Scan for the cell matching the given text and deliver its [x, y] coordinate at center. 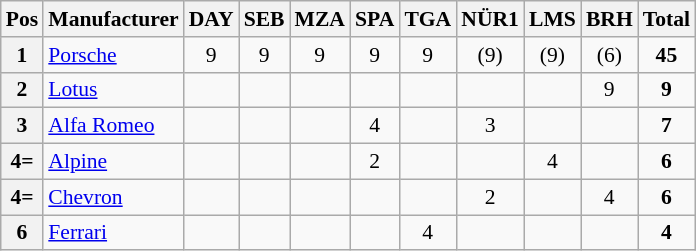
(6) [610, 55]
45 [666, 55]
Manufacturer [113, 19]
7 [666, 126]
Alfa Romeo [113, 126]
Alpine [113, 162]
Ferrari [113, 233]
Porsche [113, 55]
SPA [374, 19]
Pos [22, 19]
BRH [610, 19]
NÜR1 [490, 19]
Total [666, 19]
Chevron [113, 197]
1 [22, 55]
LMS [552, 19]
SEB [264, 19]
TGA [428, 19]
Lotus [113, 90]
MZA [320, 19]
DAY [212, 19]
